Identify which cell holds the provided text, then report its (x, y) central coordinate. 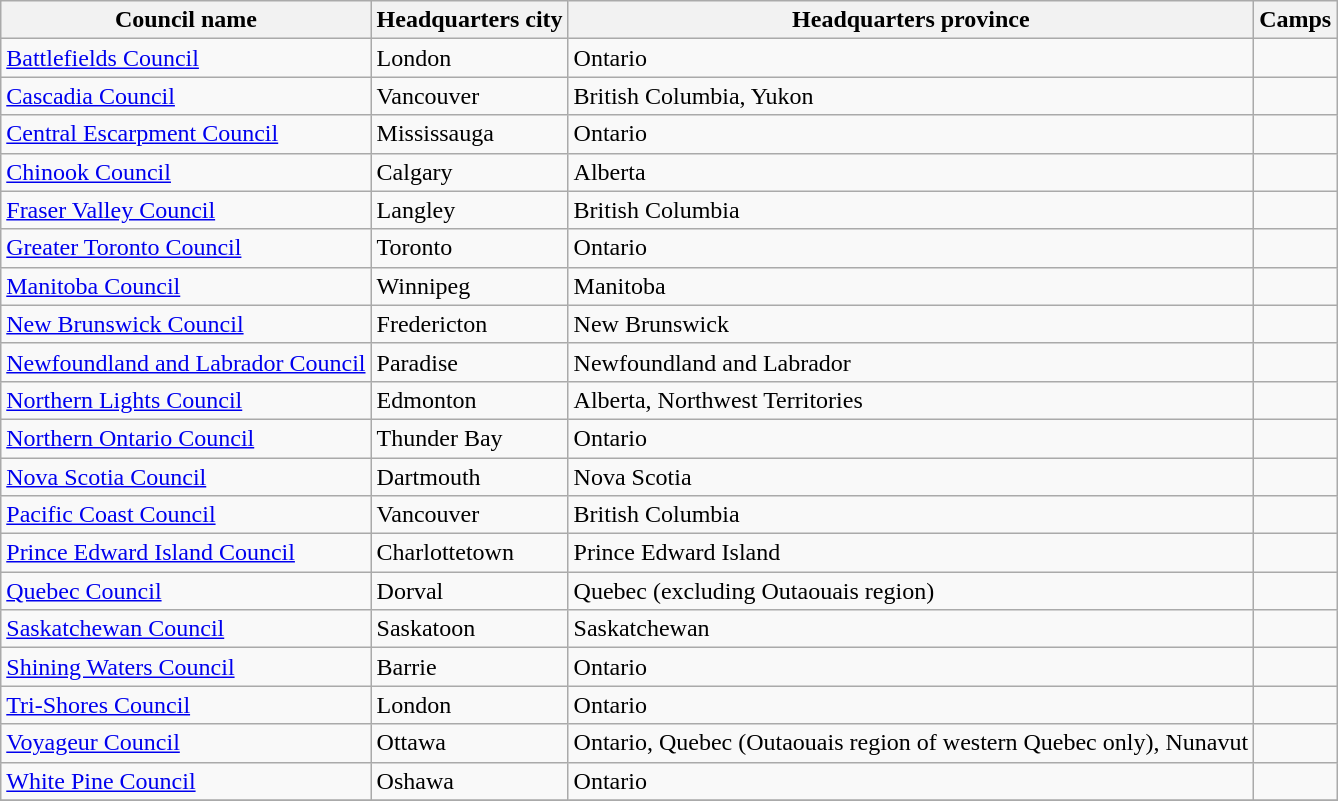
Oshawa (470, 781)
Quebec (excluding Outaouais region) (911, 591)
Saskatchewan (911, 629)
Winnipeg (470, 286)
Northern Lights Council (186, 400)
Dartmouth (470, 477)
Alberta, Northwest Territories (911, 400)
New Brunswick (911, 324)
Paradise (470, 362)
New Brunswick Council (186, 324)
Shining Waters Council (186, 667)
Battlefields Council (186, 58)
Saskatchewan Council (186, 629)
Thunder Bay (470, 438)
Alberta (911, 172)
Calgary (470, 172)
Voyageur Council (186, 743)
Camps (1296, 20)
Manitoba Council (186, 286)
Nova Scotia Council (186, 477)
Charlottetown (470, 553)
Barrie (470, 667)
Ottawa (470, 743)
Newfoundland and Labrador (911, 362)
Quebec Council (186, 591)
Saskatoon (470, 629)
Greater Toronto Council (186, 248)
British Columbia, Yukon (911, 96)
White Pine Council (186, 781)
Headquarters city (470, 20)
Dorval (470, 591)
Tri-Shores Council (186, 705)
Fredericton (470, 324)
Central Escarpment Council (186, 134)
Prince Edward Island Council (186, 553)
Manitoba (911, 286)
Fraser Valley Council (186, 210)
Mississauga (470, 134)
Headquarters province (911, 20)
Ontario, Quebec (Outaouais region of western Quebec only), Nunavut (911, 743)
Langley (470, 210)
Northern Ontario Council (186, 438)
Pacific Coast Council (186, 515)
Toronto (470, 248)
Prince Edward Island (911, 553)
Nova Scotia (911, 477)
Cascadia Council (186, 96)
Council name (186, 20)
Chinook Council (186, 172)
Newfoundland and Labrador Council (186, 362)
Edmonton (470, 400)
